Capture the cell that displays the provided text and extract its (X, Y) central coordinate. 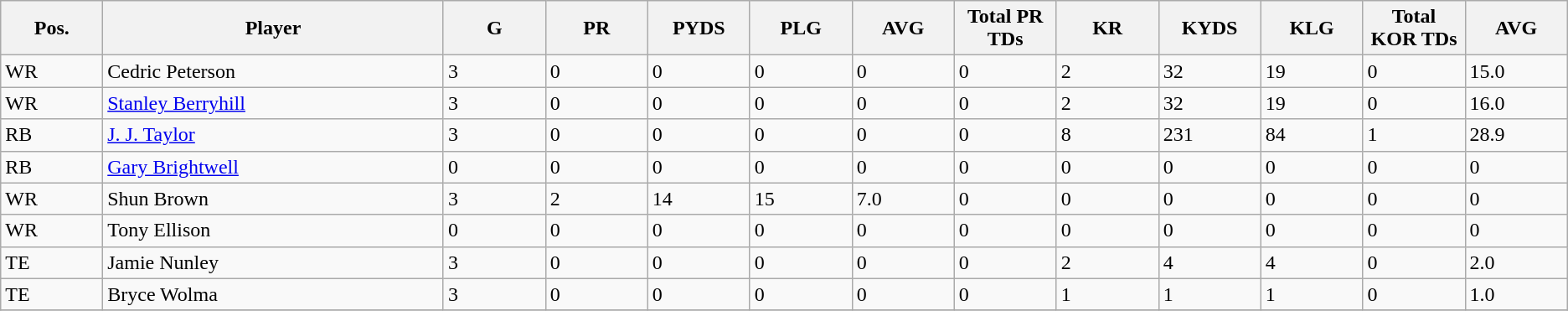
84 (1312, 135)
KLG (1312, 29)
Gary Brightwell (273, 167)
Pos. (52, 29)
7.0 (903, 199)
Bryce Wolma (273, 294)
8 (1107, 135)
Tony Ellison (273, 231)
15 (801, 199)
Player (273, 29)
28.9 (1516, 135)
16.0 (1516, 103)
15.0 (1516, 71)
J. J. Taylor (273, 135)
KR (1107, 29)
G (494, 29)
PR (596, 29)
KYDS (1210, 29)
Total KOR TDs (1414, 29)
231 (1210, 135)
PLG (801, 29)
2.0 (1516, 262)
Total PR TDs (1005, 29)
14 (699, 199)
Stanley Berryhill (273, 103)
Shun Brown (273, 199)
Cedric Peterson (273, 71)
PYDS (699, 29)
1.0 (1516, 294)
Jamie Nunley (273, 262)
